From the cell containing the given text, extract its center point as [X, Y] coordinate. 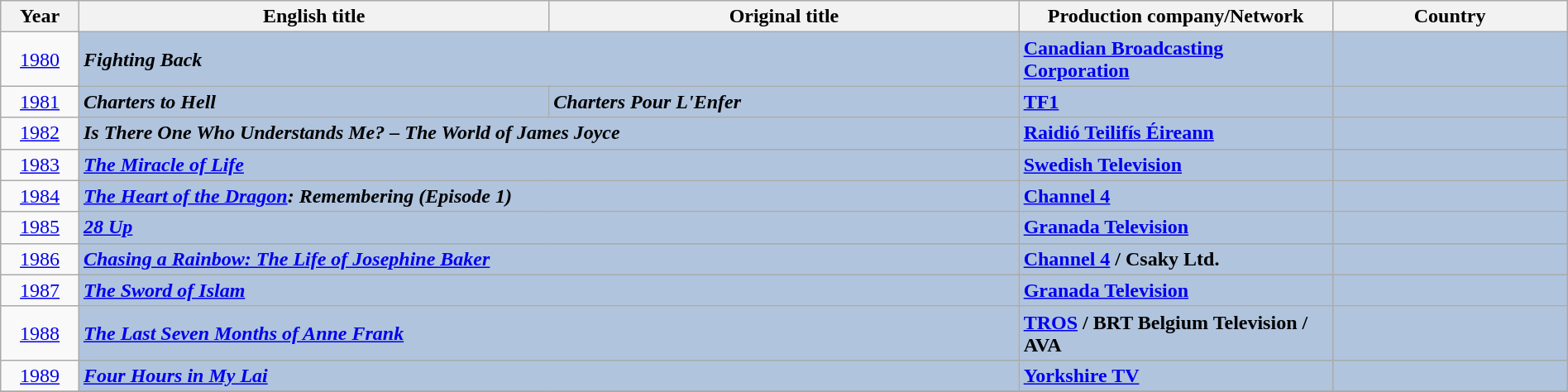
The Miracle of Life [549, 165]
Original title [784, 17]
1982 [40, 133]
Charters to Hell [313, 102]
The Sword of Islam [549, 290]
Swedish Television [1176, 165]
The Last Seven Months of Anne Frank [549, 332]
1985 [40, 227]
1981 [40, 102]
Country [1450, 17]
English title [313, 17]
The Heart of the Dragon: Remembering (Episode 1) [549, 196]
1987 [40, 290]
Channel 4 [1176, 196]
TROS / BRT Belgium Television / AVA [1176, 332]
Production company/Network [1176, 17]
Charters Pour L'Enfer [784, 102]
Raidió Teilifís Éireann [1176, 133]
1980 [40, 60]
1984 [40, 196]
Canadian Broadcasting Corporation [1176, 60]
1986 [40, 259]
TF1 [1176, 102]
Yorkshire TV [1176, 375]
1988 [40, 332]
Is There One Who Understands Me? – The World of James Joyce [549, 133]
Year [40, 17]
1983 [40, 165]
1989 [40, 375]
Chasing a Rainbow: The Life of Josephine Baker [549, 259]
Channel 4 / Csaky Ltd. [1176, 259]
28 Up [549, 227]
Four Hours in My Lai [549, 375]
Fighting Back [549, 60]
